Identify which cell holds the provided text, then report its [X, Y] central coordinate. 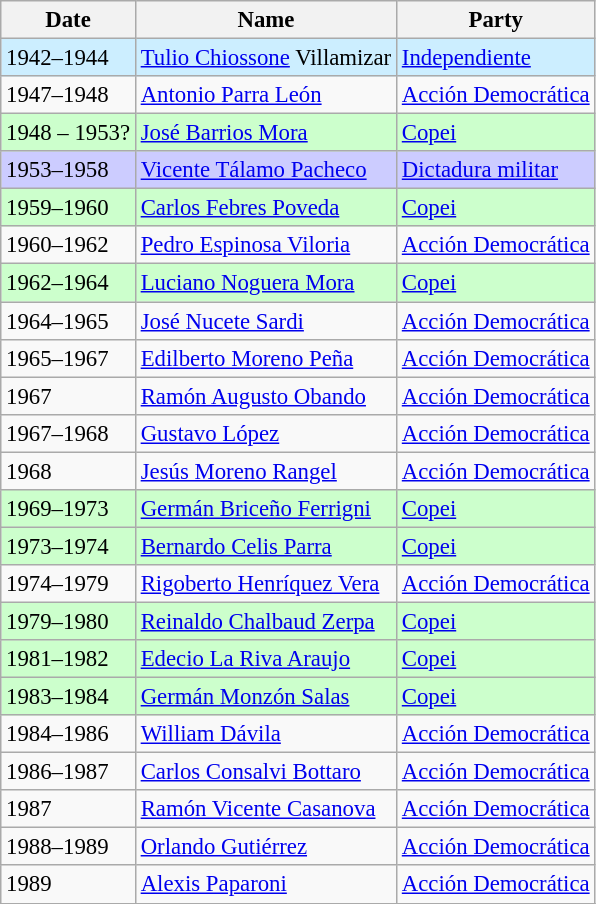
1967 [68, 396]
Independiente [495, 58]
Edilberto Moreno Peña [266, 358]
Germán Monzón Salas [266, 697]
Antonio Parra León [266, 95]
Orlando Gutiérrez [266, 847]
Germán Briceño Ferrigni [266, 509]
1969–1973 [68, 509]
Luciano Noguera Mora [266, 283]
1947–1948 [68, 95]
1967–1968 [68, 433]
Dictadura militar [495, 170]
Bernardo Celis Parra [266, 546]
1974–1979 [68, 584]
Ramón Vicente Casanova [266, 809]
1989 [68, 885]
Rigoberto Henríquez Vera [266, 584]
Jesús Moreno Rangel [266, 471]
1979–1980 [68, 621]
Vicente Tálamo Pacheco [266, 170]
1973–1974 [68, 546]
1981–1982 [68, 659]
1960–1962 [68, 245]
Ramón Augusto Obando [266, 396]
Edecio La Riva Araujo [266, 659]
1988–1989 [68, 847]
Date [68, 20]
1953–1958 [68, 170]
1968 [68, 471]
1942–1944 [68, 58]
1948 – 1953? [68, 133]
1984–1986 [68, 734]
Carlos Febres Poveda [266, 208]
1965–1967 [68, 358]
José Barrios Mora [266, 133]
Carlos Consalvi Bottaro [266, 772]
Gustavo López [266, 433]
William Dávila [266, 734]
1962–1964 [68, 283]
1964–1965 [68, 321]
Reinaldo Chalbaud Zerpa [266, 621]
Name [266, 20]
1959–1960 [68, 208]
Tulio Chiossone Villamizar [266, 58]
1986–1987 [68, 772]
Alexis Paparoni [266, 885]
José Nucete Sardi [266, 321]
1983–1984 [68, 697]
1987 [68, 809]
Pedro Espinosa Viloria [266, 245]
Party [495, 20]
